Determine the (x, y) coordinate at the center of the cell enclosing the given text.  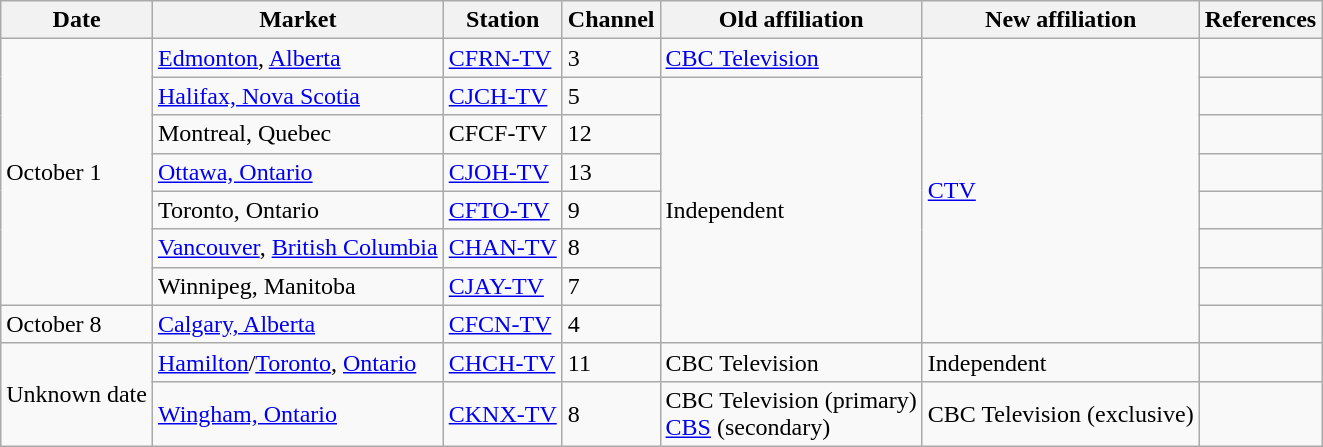
Edmonton, Alberta (298, 58)
Channel (611, 20)
Winnipeg, Manitoba (298, 286)
Hamilton/Toronto, Ontario (298, 362)
5 (611, 96)
CBC Television (primary) CBS (secondary) (791, 414)
Vancouver, British Columbia (298, 248)
CJOH-TV (502, 172)
CJCH-TV (502, 96)
CHAN-TV (502, 248)
CJAY-TV (502, 286)
3 (611, 58)
12 (611, 134)
References (1260, 20)
Market (298, 20)
CHCH-TV (502, 362)
Date (77, 20)
11 (611, 362)
13 (611, 172)
Halifax, Nova Scotia (298, 96)
Unknown date (77, 394)
Ottawa, Ontario (298, 172)
9 (611, 210)
October 1 (77, 172)
October 8 (77, 324)
Old affiliation (791, 20)
New affiliation (1060, 20)
CFCN-TV (502, 324)
Calgary, Alberta (298, 324)
Station (502, 20)
CFCF-TV (502, 134)
4 (611, 324)
Montreal, Quebec (298, 134)
CBC Television (exclusive) (1060, 414)
CFRN-TV (502, 58)
Toronto, Ontario (298, 210)
CTV (1060, 191)
CKNX-TV (502, 414)
Wingham, Ontario (298, 414)
7 (611, 286)
CFTO-TV (502, 210)
